Scan for the cell matching the given text and deliver its [X, Y] coordinate at center. 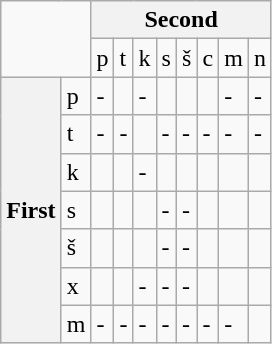
c [208, 58]
First [31, 210]
Second [182, 20]
x [76, 286]
n [260, 58]
